Find where the given text appears and provide that cell's center as [X, Y] coordinate. 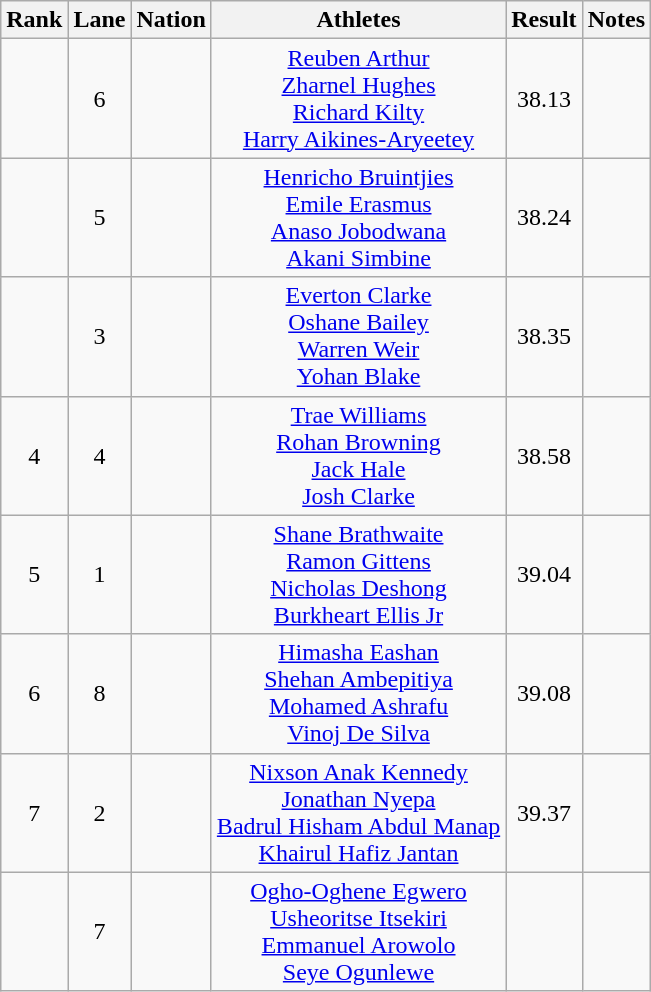
1 [100, 574]
39.04 [544, 574]
38.13 [544, 98]
Everton ClarkeOshane BaileyWarren WeirYohan Blake [358, 336]
38.24 [544, 218]
Notes [616, 20]
Nixson Anak KennedyJonathan NyepaBadrul Hisham Abdul ManapKhairul Hafiz Jantan [358, 812]
Henricho BruintjiesEmile ErasmusAnaso JobodwanaAkani Simbine [358, 218]
Rank [34, 20]
Reuben ArthurZharnel HughesRichard KiltyHarry Aikines-Aryeetey [358, 98]
39.08 [544, 694]
38.35 [544, 336]
Nation [171, 20]
Himasha EashanShehan AmbepitiyaMohamed AshrafuVinoj De Silva [358, 694]
Athletes [358, 20]
Result [544, 20]
Lane [100, 20]
38.58 [544, 456]
Ogho-Oghene EgweroUsheoritse ItsekiriEmmanuel ArowoloSeye Ogunlewe [358, 932]
2 [100, 812]
8 [100, 694]
Shane BrathwaiteRamon GittensNicholas DeshongBurkheart Ellis Jr [358, 574]
3 [100, 336]
39.37 [544, 812]
Trae WilliamsRohan BrowningJack HaleJosh Clarke [358, 456]
